From the cell containing the given text, extract its center point as (X, Y) coordinate. 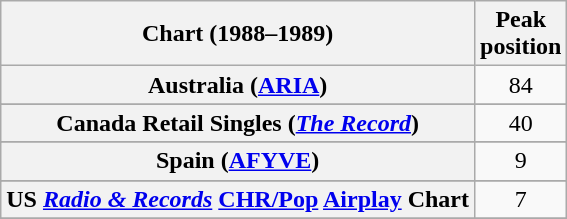
Chart (1988–1989) (238, 34)
Australia (ARIA) (238, 85)
9 (521, 161)
Canada Retail Singles (The Record) (238, 123)
7 (521, 199)
Peakposition (521, 34)
Spain (AFYVE) (238, 161)
40 (521, 123)
84 (521, 85)
US Radio & Records CHR/Pop Airplay Chart (238, 199)
